Provide the (x, y) coordinate of the cell's center where the given text is located.  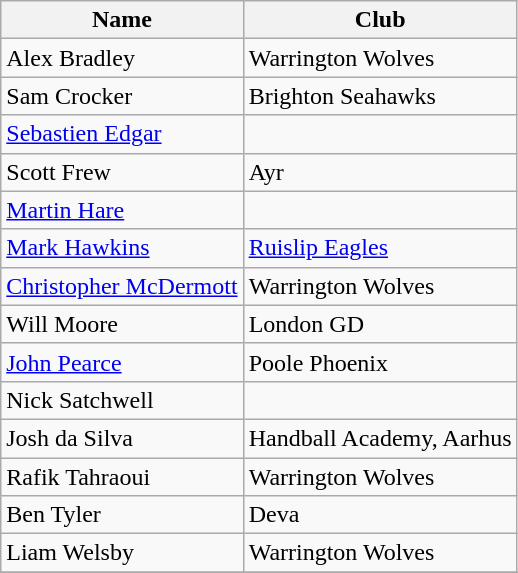
Scott Frew (122, 172)
Ruislip Eagles (380, 248)
Handball Academy, Aarhus (380, 438)
Poole Phoenix (380, 362)
Nick Satchwell (122, 400)
Liam Welsby (122, 553)
Rafik Tahraoui (122, 477)
John Pearce (122, 362)
Ben Tyler (122, 515)
Josh da Silva (122, 438)
Mark Hawkins (122, 248)
Sam Crocker (122, 96)
Alex Bradley (122, 58)
London GD (380, 324)
Sebastien Edgar (122, 134)
Brighton Seahawks (380, 96)
Deva (380, 515)
Christopher McDermott (122, 286)
Ayr (380, 172)
Name (122, 20)
Club (380, 20)
Martin Hare (122, 210)
Will Moore (122, 324)
